Pinpoint the cell where the given text exists, returning its (x, y) midpoint coordinate. 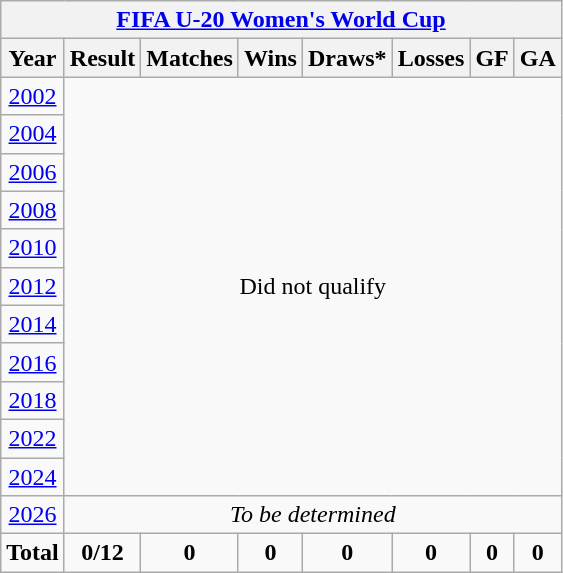
2024 (33, 477)
2016 (33, 362)
Total (33, 553)
2026 (33, 515)
Losses (431, 58)
2022 (33, 438)
GF (492, 58)
2006 (33, 172)
2010 (33, 248)
Matches (190, 58)
2012 (33, 286)
Wins (270, 58)
2002 (33, 96)
Draws* (347, 58)
2014 (33, 324)
0/12 (102, 553)
2004 (33, 134)
Year (33, 58)
To be determined (312, 515)
Result (102, 58)
2008 (33, 210)
FIFA U-20 Women's World Cup (282, 20)
Did not qualify (312, 286)
2018 (33, 400)
GA (538, 58)
